Return the (X, Y) coordinate for the center point of the cell that contains the specified text.  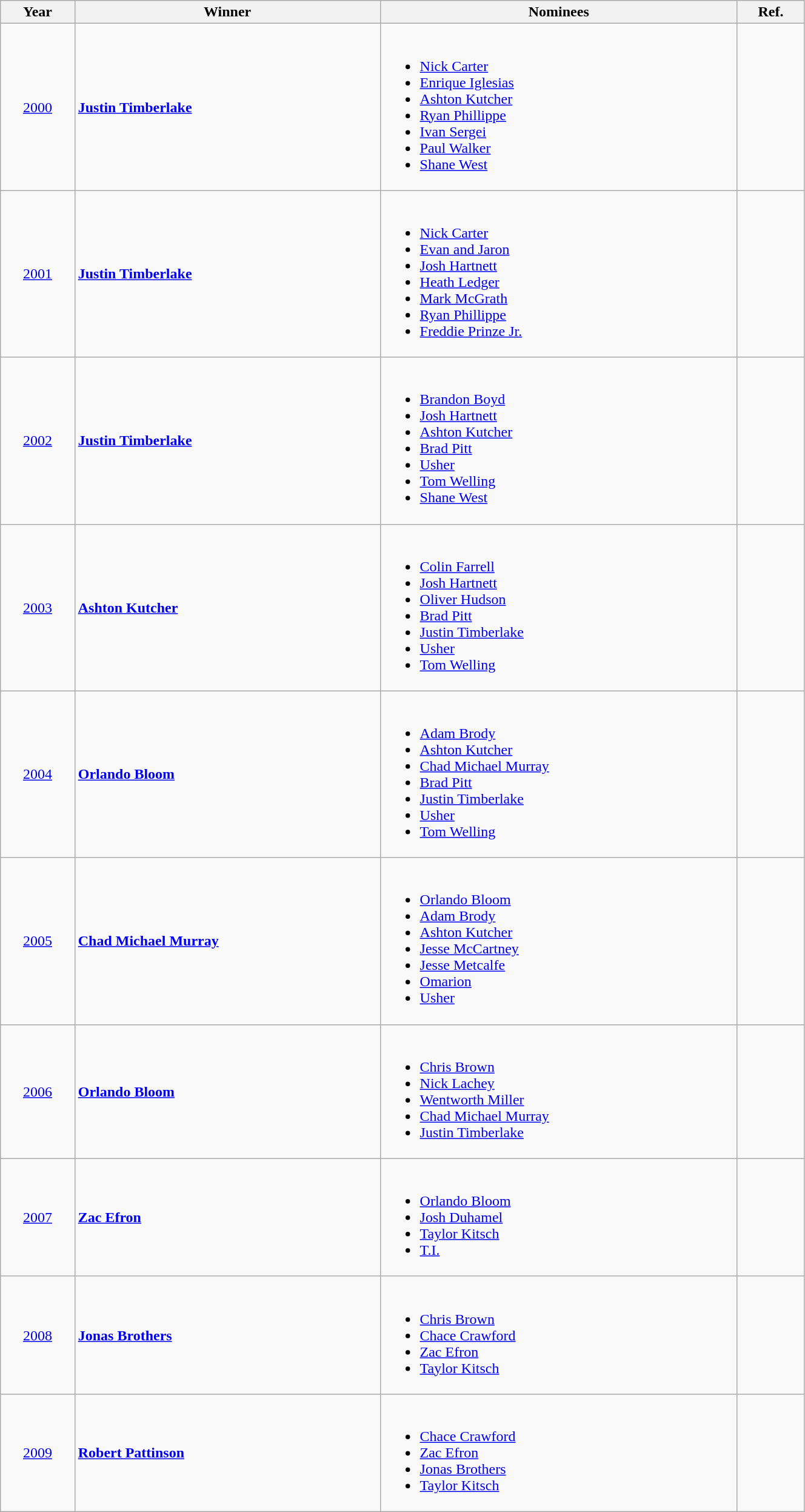
Adam BrodyAshton KutcherChad Michael MurrayBrad PittJustin TimberlakeUsherTom Welling (559, 774)
2009 (38, 1453)
Chad Michael Murray (227, 941)
2006 (38, 1092)
Robert Pattinson (227, 1453)
2008 (38, 1335)
Colin FarrellJosh HartnettOliver HudsonBrad PittJustin TimberlakeUsherTom Welling (559, 608)
Orlando BloomAdam BrodyAshton KutcherJesse McCartneyJesse MetcalfeOmarionUsher (559, 941)
2003 (38, 608)
Nick CarterEnrique IglesiasAshton KutcherRyan PhillippeIvan SergeiPaul WalkerShane West (559, 107)
2004 (38, 774)
Winner (227, 12)
Chace CrawfordZac EfronJonas BrothersTaylor Kitsch (559, 1453)
2002 (38, 440)
Nominees (559, 12)
Ref. (770, 12)
2001 (38, 274)
2000 (38, 107)
Brandon BoydJosh HartnettAshton KutcherBrad PittUsherTom WellingShane West (559, 440)
Orlando BloomJosh DuhamelTaylor KitschT.I. (559, 1217)
Zac Efron (227, 1217)
2005 (38, 941)
Chris BrownChace CrawfordZac EfronTaylor Kitsch (559, 1335)
Jonas Brothers (227, 1335)
Nick CarterEvan and JaronJosh HartnettHeath LedgerMark McGrathRyan PhillippeFreddie Prinze Jr. (559, 274)
2007 (38, 1217)
Ashton Kutcher (227, 608)
Year (38, 12)
Chris BrownNick LacheyWentworth MillerChad Michael MurrayJustin Timberlake (559, 1092)
